Return [x, y] of the center of cell containing provided text 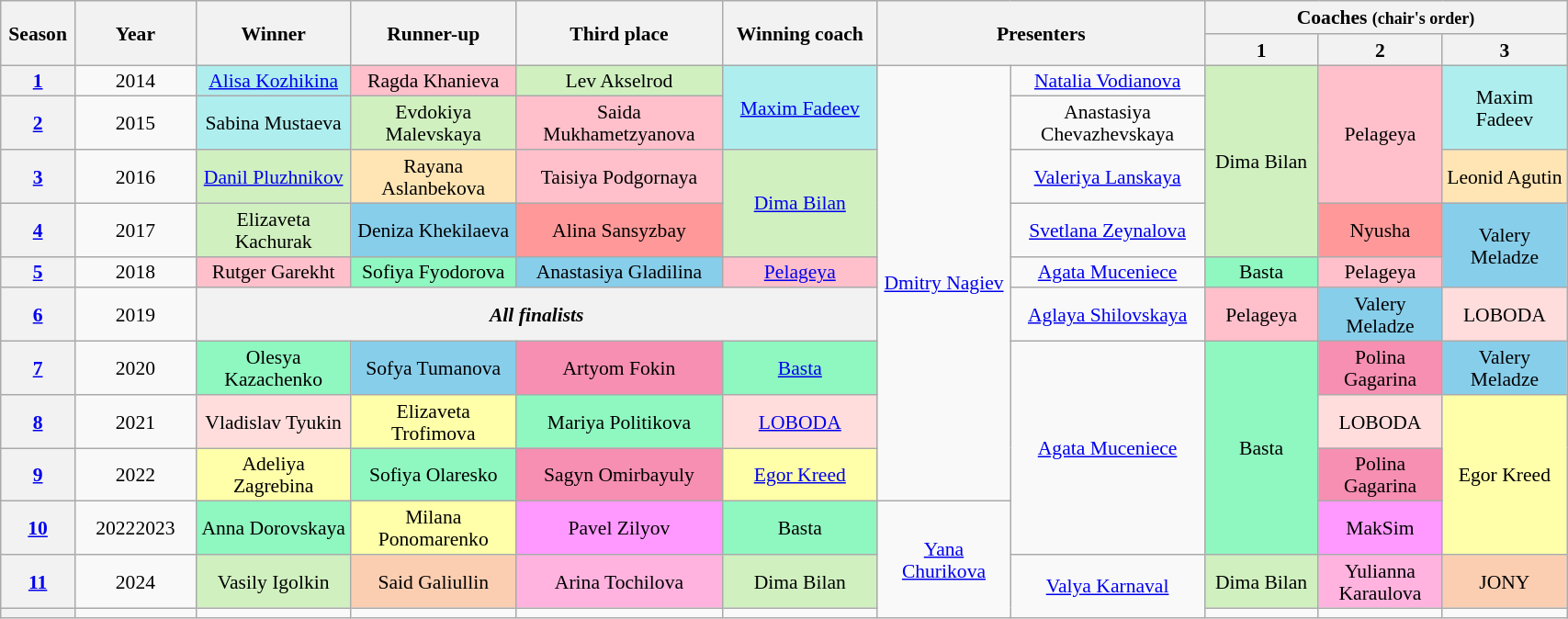
Alina Sansyzbay [619, 230]
Dmitry Nagiev [944, 283]
Artyom Fokin [619, 368]
4 [39, 230]
Deniza Khekilaeva [434, 230]
2014 [136, 81]
All finalists [536, 315]
2018 [136, 272]
11 [39, 581]
Alisa Kozhikina [274, 81]
Valeriya Lanskaya [1108, 176]
7 [39, 368]
6 [39, 315]
Svetlana Zeynalova [1108, 230]
Evdokiya Malevskaya [434, 123]
2015 [136, 123]
Sagyn Omirbayuly [619, 475]
Winning coach [799, 33]
Natalia Vodianova [1108, 81]
Lev Akselrod [619, 81]
JONY [1505, 581]
Elizaveta Trofimova [434, 422]
Elizaveta Kachurak [274, 230]
Season [39, 33]
Sofiya Fyodorova [434, 272]
Runner-up [434, 33]
Rayana Aslanbekova [434, 176]
Anastasiya Chevazhevskaya [1108, 123]
2022 [136, 475]
Said Galiullin [434, 581]
Aglaya Shilovskaya [1108, 315]
Leonid Agutin [1505, 176]
Anna Dorovskaya [274, 528]
2016 [136, 176]
Milana Ponomarenko [434, 528]
2021 [136, 422]
2017 [136, 230]
Winner [274, 33]
Vladislav Tyukin [274, 422]
Coaches (chair's order) [1385, 17]
Olesya Kazachenko [274, 368]
20222023 [136, 528]
Year [136, 33]
MakSim [1380, 528]
Yulianna Karaulova [1380, 581]
Third place [619, 33]
Rutger Garekht [274, 272]
Ragda Khanieva [434, 81]
Saida Mukhametzyanova [619, 123]
Mariya Politikova [619, 422]
Nyusha [1380, 230]
Danil Pluzhnikov [274, 176]
2024 [136, 581]
9 [39, 475]
Anastasiya Gladilina [619, 272]
2019 [136, 315]
Vasily Igolkin [274, 581]
8 [39, 422]
Taisiya Podgornaya [619, 176]
Yana Churikova [944, 559]
Sofya Tumanova [434, 368]
10 [39, 528]
Presenters [1041, 33]
Arina Tochilova [619, 581]
Sabina Mustaeva [274, 123]
Valya Karnaval [1108, 586]
2020 [136, 368]
Pavel Zilyov [619, 528]
Adeliya Zagrebina [274, 475]
Sofiya Olaresko [434, 475]
5 [39, 272]
